Pinpoint the cell where the given text exists, returning its [X, Y] midpoint coordinate. 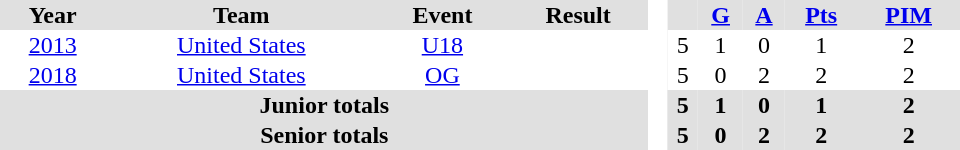
G [720, 15]
Junior totals [324, 105]
Year [52, 15]
U18 [442, 45]
Result [578, 15]
2018 [52, 75]
2013 [52, 45]
Pts [821, 15]
Team [241, 15]
A [764, 15]
PIM [908, 15]
OG [442, 75]
Senior totals [324, 135]
Event [442, 15]
